Provide the [x, y] coordinate of the cell's center where the given text is located.  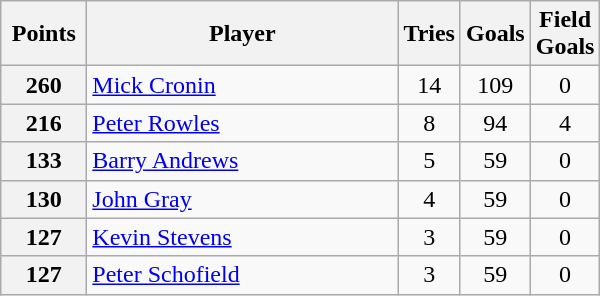
Peter Rowles [242, 123]
216 [44, 123]
Player [242, 34]
Barry Andrews [242, 161]
Field Goals [565, 34]
Tries [430, 34]
14 [430, 85]
Mick Cronin [242, 85]
John Gray [242, 199]
109 [495, 85]
Peter Schofield [242, 275]
94 [495, 123]
130 [44, 199]
Goals [495, 34]
8 [430, 123]
260 [44, 85]
Points [44, 34]
Kevin Stevens [242, 237]
5 [430, 161]
133 [44, 161]
